Detect which cell encompasses the target text, then output its [X, Y] center coordinate. 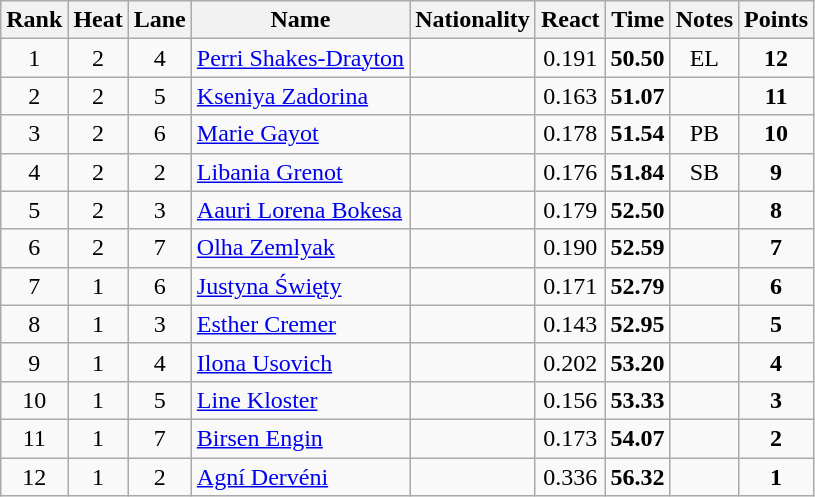
Line Kloster [300, 400]
Agní Dervéni [300, 477]
Time [638, 20]
Rank [34, 20]
Lane [160, 20]
Heat [98, 20]
0.178 [570, 134]
53.33 [638, 400]
Nationality [473, 20]
51.84 [638, 172]
Kseniya Zadorina [300, 96]
51.54 [638, 134]
0.156 [570, 400]
0.179 [570, 210]
Birsen Engin [300, 438]
0.143 [570, 324]
0.176 [570, 172]
52.95 [638, 324]
51.07 [638, 96]
Perri Shakes-Drayton [300, 58]
Esther Cremer [300, 324]
Name [300, 20]
0.202 [570, 362]
0.163 [570, 96]
Ilona Usovich [300, 362]
0.173 [570, 438]
Olha Zemlyak [300, 248]
0.171 [570, 286]
Libania Grenot [300, 172]
Points [776, 20]
52.50 [638, 210]
52.59 [638, 248]
React [570, 20]
Notes [704, 20]
SB [704, 172]
Aauri Lorena Bokesa [300, 210]
0.190 [570, 248]
56.32 [638, 477]
52.79 [638, 286]
Justyna Święty [300, 286]
Marie Gayot [300, 134]
EL [704, 58]
54.07 [638, 438]
0.336 [570, 477]
53.20 [638, 362]
PB [704, 134]
50.50 [638, 58]
0.191 [570, 58]
